Extract the (X, Y) coordinate from the center of the cell holding the provided text.  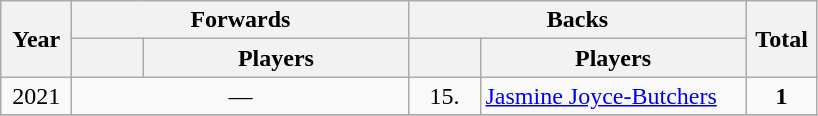
1 (782, 96)
2021 (36, 96)
Backs (578, 20)
— (240, 96)
Total (782, 39)
Forwards (240, 20)
Year (36, 39)
Jasmine Joyce-Butchers (613, 96)
15. (444, 96)
